Find where the given text appears and provide that cell's center as (X, Y) coordinate. 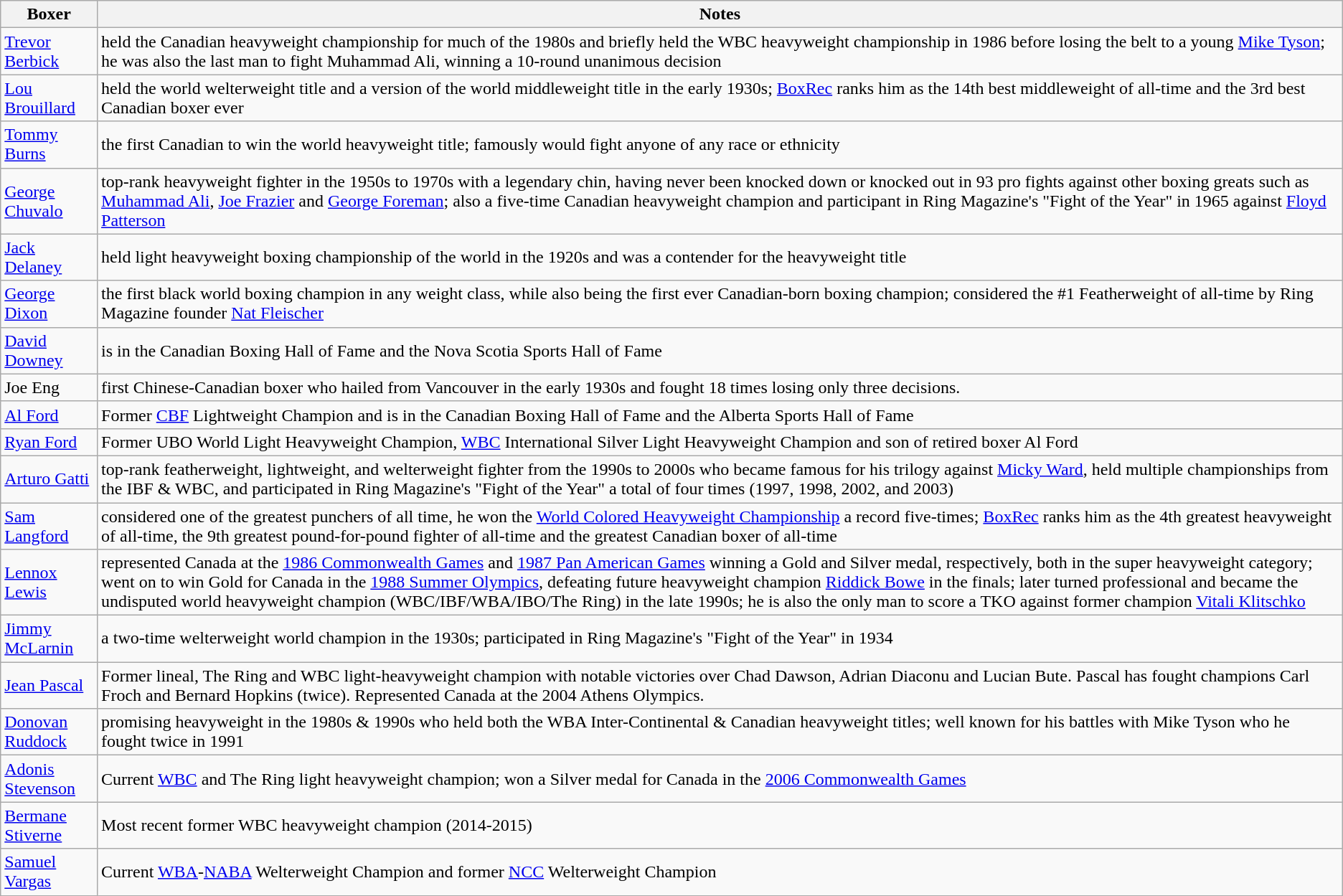
Current WBC and The Ring light heavyweight champion; won a Silver medal for Canada in the 2006 Commonwealth Games (720, 779)
Notes (720, 14)
is in the Canadian Boxing Hall of Fame and the Nova Scotia Sports Hall of Fame (720, 350)
the first Canadian to win the world heavyweight title; famously would fight anyone of any race or ethnicity (720, 145)
George Dixon (49, 304)
Sam Langford (49, 525)
Former UBO World Light Heavyweight Champion, WBC International Silver Light Heavyweight Champion and son of retired boxer Al Ford (720, 442)
a two-time welterweight world champion in the 1930s; participated in Ring Magazine's "Fight of the Year" in 1934 (720, 638)
first Chinese-Canadian boxer who hailed from Vancouver in the early 1930s and fought 18 times losing only three decisions. (720, 387)
Boxer (49, 14)
held light heavyweight boxing championship of the world in the 1920s and was a contender for the heavyweight title (720, 257)
George Chuvalo (49, 201)
Adonis Stevenson (49, 779)
Former CBF Lightweight Champion and is in the Canadian Boxing Hall of Fame and the Alberta Sports Hall of Fame (720, 415)
Joe Eng (49, 387)
David Downey (49, 350)
Bermane Stiverne (49, 825)
Jean Pascal (49, 686)
Al Ford (49, 415)
Trevor Berbick (49, 52)
Arturo Gatti (49, 479)
Samuel Vargas (49, 872)
Jack Delaney (49, 257)
Tommy Burns (49, 145)
Lennox Lewis (49, 583)
Donovan Ruddock (49, 732)
Most recent former WBC heavyweight champion (2014-2015) (720, 825)
Ryan Ford (49, 442)
Current WBA-NABA Welterweight Champion and former NCC Welterweight Champion (720, 872)
Jimmy McLarnin (49, 638)
Lou Brouillard (49, 98)
